Extract the [x, y] coordinate from the center of the cell holding the provided text.  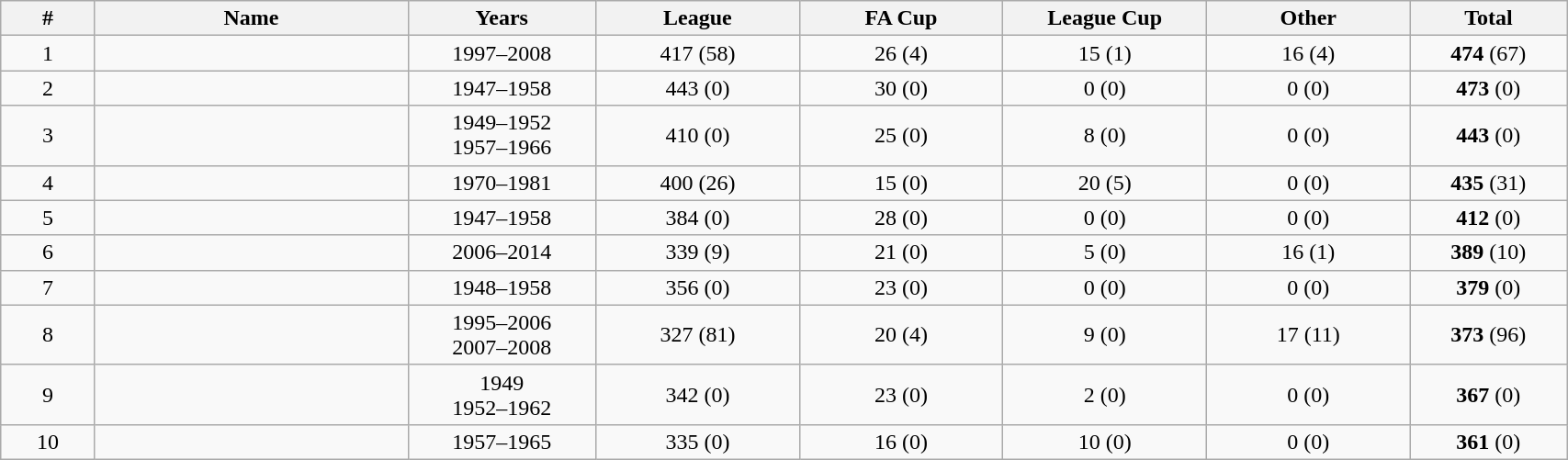
410 (0) [698, 136]
342 (0) [698, 395]
League Cup [1105, 18]
4 [48, 183]
Name [252, 18]
16 (0) [901, 442]
28 (0) [901, 218]
Other [1308, 18]
412 (0) [1488, 218]
1949–19521957–1966 [502, 136]
417 (58) [698, 53]
League [698, 18]
17 (11) [1308, 334]
1970–1981 [502, 183]
389 (10) [1488, 252]
7 [48, 287]
339 (9) [698, 252]
Total [1488, 18]
473 (0) [1488, 88]
20 (5) [1105, 183]
10 (0) [1105, 442]
5 [48, 218]
16 (1) [1308, 252]
356 (0) [698, 287]
FA Cup [901, 18]
2 [48, 88]
9 [48, 395]
15 (0) [901, 183]
2006–2014 [502, 252]
384 (0) [698, 218]
6 [48, 252]
30 (0) [901, 88]
367 (0) [1488, 395]
1948–1958 [502, 287]
1995–20062007–2008 [502, 334]
8 (0) [1105, 136]
15 (1) [1105, 53]
335 (0) [698, 442]
10 [48, 442]
19491952–1962 [502, 395]
3 [48, 136]
327 (81) [698, 334]
20 (4) [901, 334]
5 (0) [1105, 252]
Years [502, 18]
1 [48, 53]
25 (0) [901, 136]
435 (31) [1488, 183]
379 (0) [1488, 287]
# [48, 18]
1957–1965 [502, 442]
16 (4) [1308, 53]
373 (96) [1488, 334]
26 (4) [901, 53]
400 (26) [698, 183]
21 (0) [901, 252]
9 (0) [1105, 334]
474 (67) [1488, 53]
8 [48, 334]
2 (0) [1105, 395]
361 (0) [1488, 442]
1997–2008 [502, 53]
